Search for the cell housing the specified text and yield its (x, y) center coordinate. 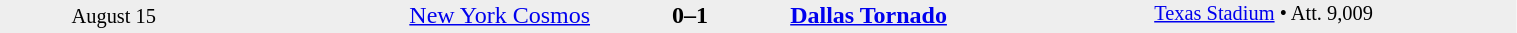
Texas Stadium • Att. 9,009 (1335, 16)
0–1 (690, 15)
New York Cosmos (410, 15)
August 15 (114, 16)
Dallas Tornado (971, 15)
